Capture the cell that displays the provided text and extract its (x, y) central coordinate. 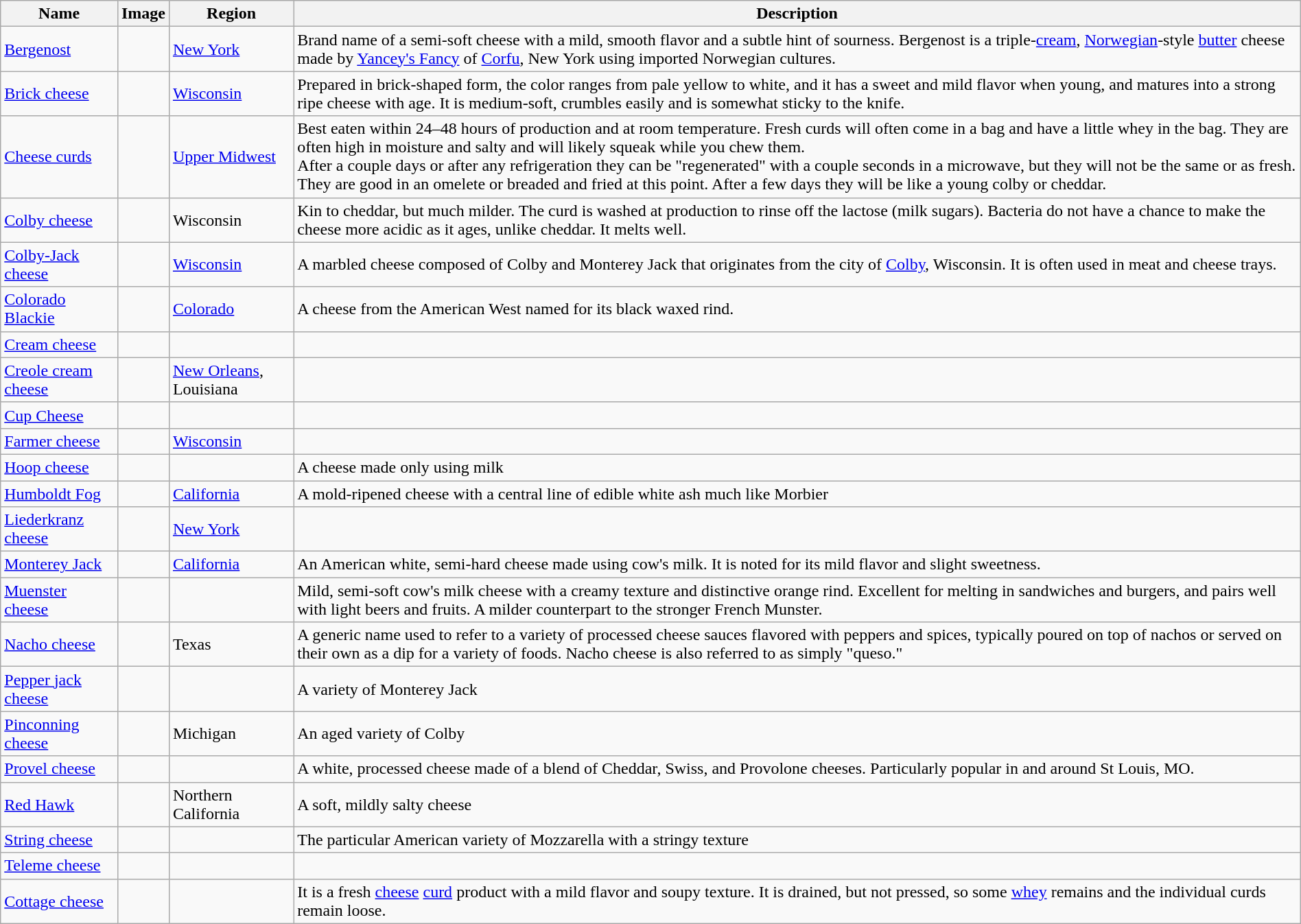
String cheese (59, 840)
Image (143, 14)
Colby-Jack cheese (59, 265)
Colby cheese (59, 220)
Teleme cheese (59, 866)
Brick cheese (59, 93)
Nacho cheese (59, 645)
Region (231, 14)
Humboldt Fog (59, 493)
A white, processed cheese made of a blend of Cheddar, Swiss, and Provolone cheeses. Particularly popular in and around St Louis, MO. (797, 769)
Hoop cheese (59, 467)
A variety of Monterey Jack (797, 689)
New Orleans, Louisiana (231, 380)
Colorado (231, 309)
Provel cheese (59, 769)
Red Hawk (59, 804)
A cheese from the American West named for its black waxed rind. (797, 309)
Northern California (231, 804)
Cottage cheese (59, 901)
A soft, mildly salty cheese (797, 804)
Muenster cheese (59, 600)
A marbled cheese composed of Colby and Monterey Jack that originates from the city of Colby, Wisconsin. It is often used in meat and cheese trays. (797, 265)
An American white, semi-hard cheese made using cow's milk. It is noted for its mild flavor and slight sweetness. (797, 565)
Colorado Blackie (59, 309)
Farmer cheese (59, 441)
A cheese made only using milk (797, 467)
Cream cheese (59, 344)
Name (59, 14)
Texas (231, 645)
Pinconning cheese (59, 734)
An aged variety of Colby (797, 734)
The particular American variety of Mozzarella with a stringy texture (797, 840)
Description (797, 14)
Pepper jack cheese (59, 689)
Monterey Jack (59, 565)
Michigan (231, 734)
Creole cream cheese (59, 380)
Cup Cheese (59, 415)
Liederkranz cheese (59, 530)
Bergenost (59, 49)
Upper Midwest (231, 156)
Cheese curds (59, 156)
A mold-ripened cheese with a central line of edible white ash much like Morbier (797, 493)
